Find where the given text appears and provide that cell's center as [x, y] coordinate. 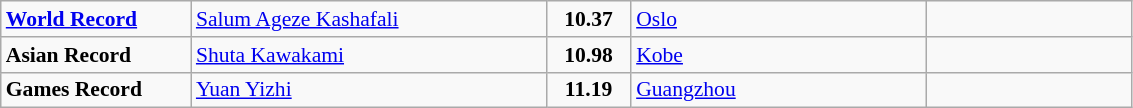
Salum Ageze Kashafali [368, 19]
10.37 [588, 19]
Kobe [778, 55]
10.98 [588, 55]
World Record [96, 19]
Shuta Kawakami [368, 55]
Asian Record [96, 55]
Oslo [778, 19]
11.19 [588, 90]
Guangzhou [778, 90]
Games Record [96, 90]
Yuan Yizhi [368, 90]
